Scan for the cell matching the given text and deliver its [X, Y] coordinate at center. 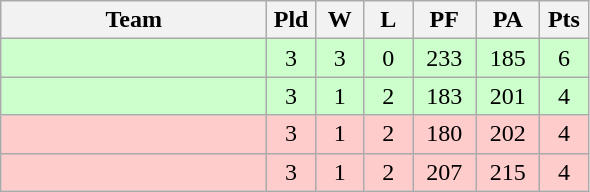
183 [444, 96]
6 [564, 58]
L [388, 20]
PF [444, 20]
207 [444, 172]
W [340, 20]
Pld [292, 20]
215 [508, 172]
201 [508, 96]
Team [134, 20]
202 [508, 134]
185 [508, 58]
233 [444, 58]
180 [444, 134]
0 [388, 58]
PA [508, 20]
Pts [564, 20]
